Extract the (X, Y) coordinate from the center of the cell holding the provided text.  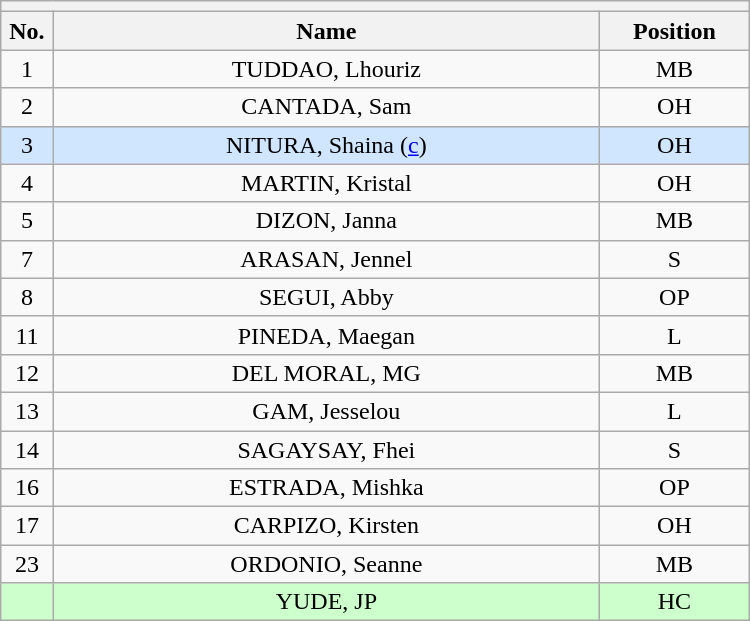
11 (27, 335)
PINEDA, Maegan (326, 335)
5 (27, 221)
2 (27, 107)
CARPIZO, Kirsten (326, 526)
ARASAN, Jennel (326, 259)
SAGAYSAY, Fhei (326, 449)
4 (27, 183)
TUDDAO, Lhouriz (326, 69)
13 (27, 411)
CANTADA, Sam (326, 107)
ESTRADA, Mishka (326, 488)
12 (27, 373)
3 (27, 145)
MARTIN, Kristal (326, 183)
Position (675, 31)
ORDONIO, Seanne (326, 564)
HC (675, 602)
23 (27, 564)
16 (27, 488)
14 (27, 449)
No. (27, 31)
YUDE, JP (326, 602)
DEL MORAL, MG (326, 373)
17 (27, 526)
GAM, Jesselou (326, 411)
SEGUI, Abby (326, 297)
DIZON, Janna (326, 221)
7 (27, 259)
Name (326, 31)
8 (27, 297)
1 (27, 69)
NITURA, Shaina (c) (326, 145)
